Provide the [X, Y] coordinate of the cell's center where the given text is located.  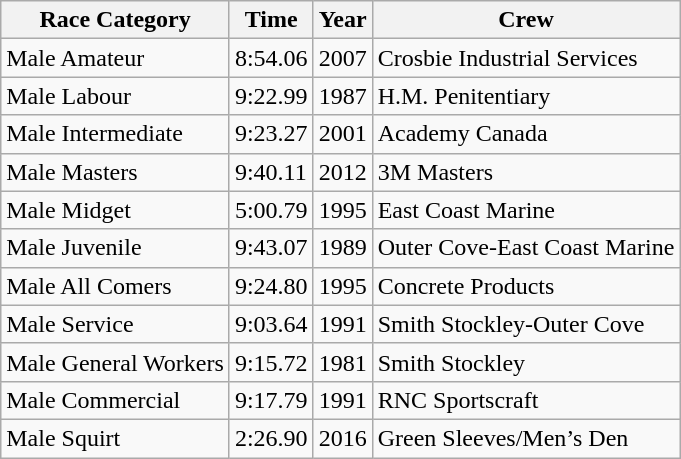
Crosbie Industrial Services [526, 58]
Male Amateur [116, 58]
Academy Canada [526, 134]
Year [342, 20]
9:43.07 [271, 248]
Outer Cove-East Coast Marine [526, 248]
2001 [342, 134]
1987 [342, 96]
5:00.79 [271, 210]
Male Service [116, 324]
Male Intermediate [116, 134]
Race Category [116, 20]
3M Masters [526, 172]
Male Midget [116, 210]
9:17.79 [271, 400]
Male Masters [116, 172]
2016 [342, 438]
9:22.99 [271, 96]
1981 [342, 362]
Male Squirt [116, 438]
9:15.72 [271, 362]
Concrete Products [526, 286]
9:23.27 [271, 134]
8:54.06 [271, 58]
Time [271, 20]
Male Juvenile [116, 248]
2012 [342, 172]
Smith Stockley [526, 362]
RNC Sportscraft [526, 400]
Male Labour [116, 96]
Green Sleeves/Men’s Den [526, 438]
Crew [526, 20]
East Coast Marine [526, 210]
2:26.90 [271, 438]
Male General Workers [116, 362]
Male All Comers [116, 286]
9:03.64 [271, 324]
9:24.80 [271, 286]
Male Commercial [116, 400]
9:40.11 [271, 172]
Smith Stockley-Outer Cove [526, 324]
2007 [342, 58]
1989 [342, 248]
H.M. Penitentiary [526, 96]
